For the text-containing cell, return its midpoint in (X, Y) coordinate format. 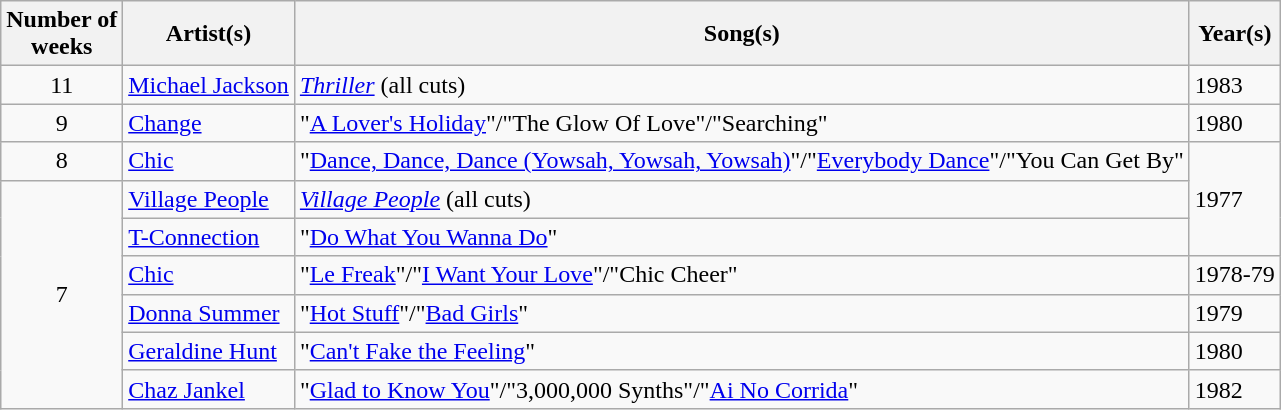
Thriller (all cuts) (742, 85)
"A Lover's Holiday"/"The Glow Of Love"/"Searching" (742, 123)
Village People (all cuts) (742, 199)
Village People (209, 199)
1983 (1234, 85)
1979 (1234, 313)
11 (62, 85)
"Le Freak"/"I Want Your Love"/"Chic Cheer" (742, 275)
Song(s) (742, 34)
Michael Jackson (209, 85)
7 (62, 294)
1978-79 (1234, 275)
"Do What You Wanna Do" (742, 237)
Number of weeks (62, 34)
Change (209, 123)
Chaz Jankel (209, 389)
1977 (1234, 199)
1982 (1234, 389)
Year(s) (1234, 34)
Geraldine Hunt (209, 351)
"Can't Fake the Feeling" (742, 351)
Donna Summer (209, 313)
T-Connection (209, 237)
Artist(s) (209, 34)
"Dance, Dance, Dance (Yowsah, Yowsah, Yowsah)"/"Everybody Dance"/"You Can Get By" (742, 161)
9 (62, 123)
8 (62, 161)
"Glad to Know You"/"3,000,000 Synths"/"Ai No Corrida" (742, 389)
"Hot Stuff"/"Bad Girls" (742, 313)
